Output the [X, Y] coordinate of the center of the cell containing the given text.  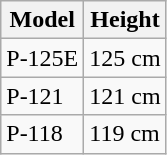
125 cm [125, 58]
Height [125, 20]
P-121 [42, 96]
P-118 [42, 134]
121 cm [125, 96]
119 cm [125, 134]
Model [42, 20]
P-125E [42, 58]
